Detect which cell encompasses the target text, then output its (X, Y) center coordinate. 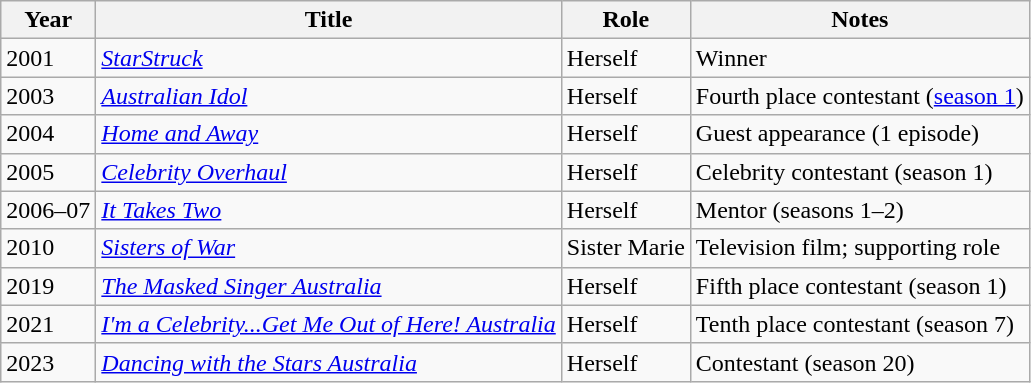
The Masked Singer Australia (328, 286)
2003 (48, 96)
Home and Away (328, 134)
StarStruck (328, 58)
2010 (48, 248)
Year (48, 20)
Guest appearance (1 episode) (860, 134)
Role (626, 20)
Winner (860, 58)
Tenth place contestant (season 7) (860, 324)
Title (328, 20)
Fourth place contestant (season 1) (860, 96)
Contestant (season 20) (860, 362)
Notes (860, 20)
I'm a Celebrity...Get Me Out of Here! Australia (328, 324)
2004 (48, 134)
Australian Idol (328, 96)
Celebrity Overhaul (328, 172)
2021 (48, 324)
2023 (48, 362)
2001 (48, 58)
Sister Marie (626, 248)
Dancing with the Stars Australia (328, 362)
Mentor (seasons 1–2) (860, 210)
It Takes Two (328, 210)
Sisters of War (328, 248)
Celebrity contestant (season 1) (860, 172)
2006–07 (48, 210)
2005 (48, 172)
2019 (48, 286)
Fifth place contestant (season 1) (860, 286)
Television film; supporting role (860, 248)
